From the cell containing the given text, extract its center point as [X, Y] coordinate. 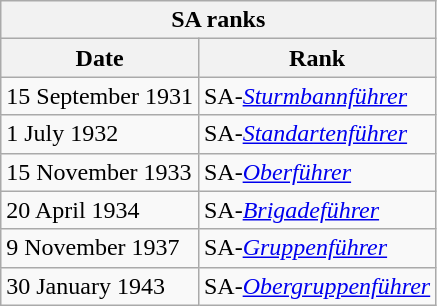
15 September 1931 [100, 96]
SA-Obergruppenführer [316, 286]
Date [100, 58]
20 April 1934 [100, 210]
9 November 1937 [100, 248]
15 November 1933 [100, 172]
SA-Oberführer [316, 172]
SA-Sturmbannführer [316, 96]
SA-Brigadeführer [316, 210]
SA ranks [218, 20]
SA-Gruppenführer [316, 248]
30 January 1943 [100, 286]
1 July 1932 [100, 134]
Rank [316, 58]
SA-Standartenführer [316, 134]
